From the cell containing the given text, extract its center point as [x, y] coordinate. 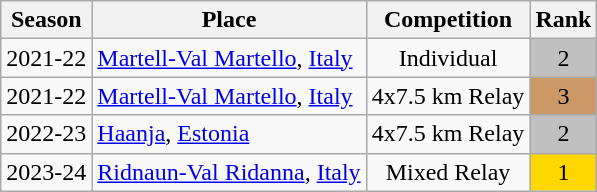
Individual [448, 58]
Haanja, Estonia [229, 134]
Mixed Relay [448, 172]
Rank [564, 20]
1 [564, 172]
Place [229, 20]
Competition [448, 20]
Season [46, 20]
2023-24 [46, 172]
2022-23 [46, 134]
3 [564, 96]
Ridnaun-Val Ridanna, Italy [229, 172]
